Locate the cell with the specified text and output its (X, Y) center coordinate. 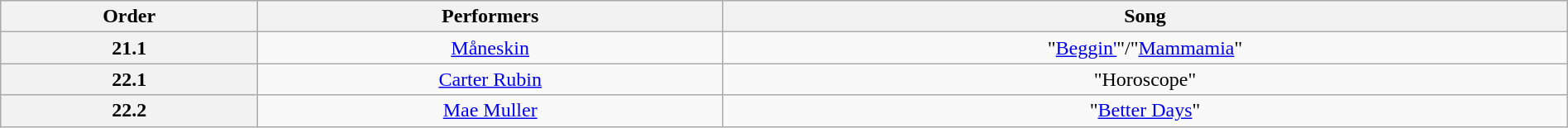
21.1 (129, 48)
22.1 (129, 79)
Performers (490, 17)
Mae Muller (490, 111)
"Beggin'"/"Mammamia" (1145, 48)
Song (1145, 17)
22.2 (129, 111)
Måneskin (490, 48)
Order (129, 17)
"Horoscope" (1145, 79)
"Better Days" (1145, 111)
Carter Rubin (490, 79)
